Locate the cell with the specified text and output its (X, Y) center coordinate. 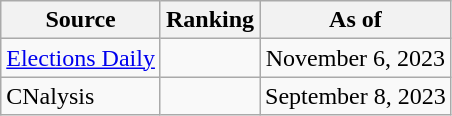
As of (356, 20)
Source (81, 20)
CNalysis (81, 96)
November 6, 2023 (356, 58)
Elections Daily (81, 58)
Ranking (210, 20)
September 8, 2023 (356, 96)
